Scan for the cell matching the given text and deliver its [X, Y] coordinate at center. 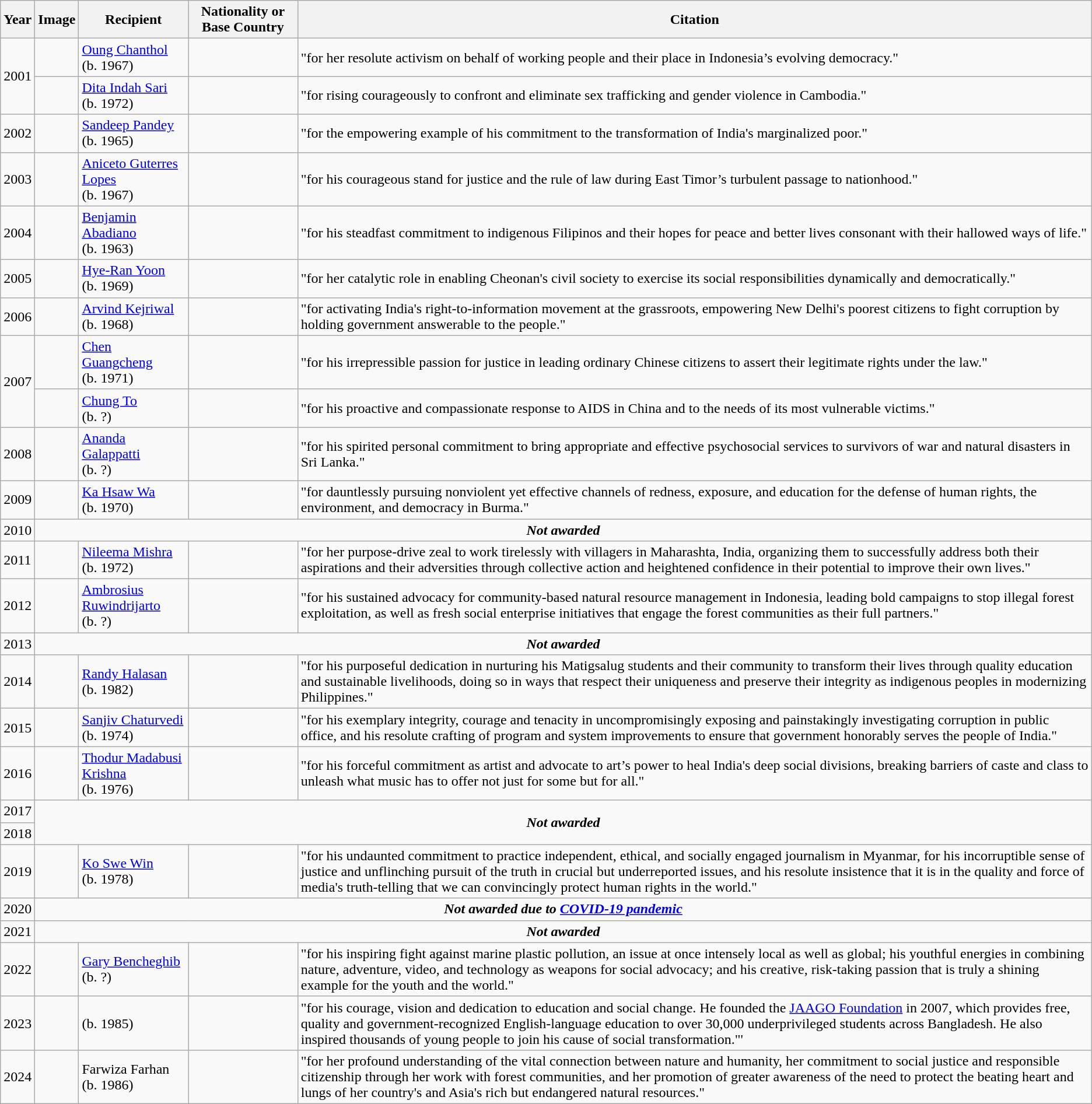
"for her resolute activism on behalf of working people and their place in Indonesia’s evolving democracy." [694, 57]
2015 [17, 728]
2022 [17, 969]
Ambrosius Ruwindrijarto(b. ?) [134, 606]
2009 [17, 499]
2021 [17, 931]
(b. 1985) [134, 1023]
2016 [17, 773]
Ko Swe Win(b. 1978) [134, 871]
2013 [17, 644]
2024 [17, 1077]
Ananda Galappatti(b. ?) [134, 454]
Aniceto Guterres Lopes(b. 1967) [134, 179]
2005 [17, 279]
Image [57, 20]
Thodur Madabusi Krishna(b. 1976) [134, 773]
"for rising courageously to confront and eliminate sex trafficking and gender violence in Cambodia." [694, 96]
Chen Guangcheng(b. 1971) [134, 362]
2004 [17, 233]
Nationality or Base Country [243, 20]
Benjamin Abadiano(b. 1963) [134, 233]
"for her catalytic role in enabling Cheonan's civil society to exercise its social responsibilities dynamically and democratically." [694, 279]
Dita Indah Sari(b. 1972) [134, 96]
2007 [17, 381]
2011 [17, 560]
2014 [17, 682]
2019 [17, 871]
"for his steadfast commitment to indigenous Filipinos and their hopes for peace and better lives consonant with their hallowed ways of life." [694, 233]
Hye-Ran Yoon(b. 1969) [134, 279]
Citation [694, 20]
Nileema Mishra (b. 1972) [134, 560]
"for his irrepressible passion for justice in leading ordinary Chinese citizens to assert their legitimate rights under the law." [694, 362]
2006 [17, 316]
Gary Bencheghib (b. ?) [134, 969]
Sanjiv Chaturvedi(b. 1974) [134, 728]
Sandeep Pandey(b. 1965) [134, 133]
Ka Hsaw Wa(b. 1970) [134, 499]
2003 [17, 179]
Randy Halasan(b. 1982) [134, 682]
Recipient [134, 20]
2018 [17, 833]
Farwiza Farhan(b. 1986) [134, 1077]
2008 [17, 454]
2002 [17, 133]
Year [17, 20]
2020 [17, 909]
2001 [17, 76]
Chung To(b. ?) [134, 408]
"for his courageous stand for justice and the rule of law during East Timor’s turbulent passage to nationhood." [694, 179]
2012 [17, 606]
2023 [17, 1023]
2017 [17, 811]
Arvind Kejriwal(b. 1968) [134, 316]
"for his proactive and compassionate response to AIDS in China and to the needs of its most vulnerable victims." [694, 408]
Not awarded due to COVID-19 pandemic [563, 909]
"for the empowering example of his commitment to the transformation of India's marginalized poor." [694, 133]
Oung Chanthol(b. 1967) [134, 57]
2010 [17, 530]
